Determine the [x, y] coordinate at the center of the cell enclosing the given text.  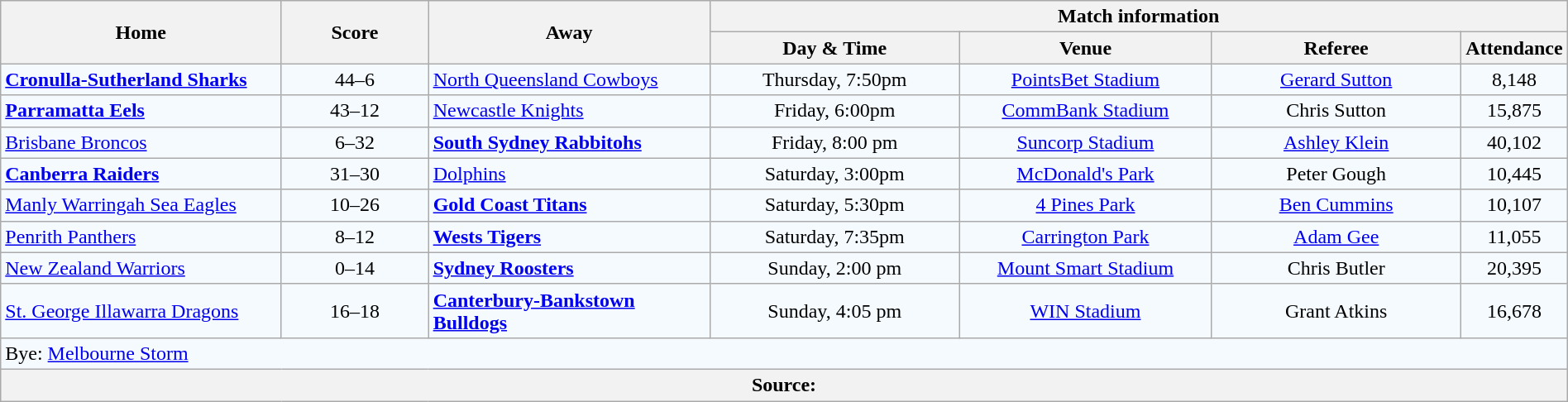
McDonald's Park [1085, 174]
10–26 [355, 205]
Friday, 6:00pm [834, 111]
Penrith Panthers [141, 237]
Newcastle Knights [569, 111]
Day & Time [834, 48]
WIN Stadium [1085, 311]
Canberra Raiders [141, 174]
31–30 [355, 174]
10,445 [1514, 174]
43–12 [355, 111]
4 Pines Park [1085, 205]
Peter Gough [1336, 174]
Referee [1336, 48]
20,395 [1514, 268]
South Sydney Rabbitohs [569, 142]
11,055 [1514, 237]
Saturday, 5:30pm [834, 205]
Home [141, 32]
New Zealand Warriors [141, 268]
40,102 [1514, 142]
CommBank Stadium [1085, 111]
PointsBet Stadium [1085, 79]
16,678 [1514, 311]
Carrington Park [1085, 237]
Wests Tigers [569, 237]
0–14 [355, 268]
Attendance [1514, 48]
Source: [784, 385]
Suncorp Stadium [1085, 142]
Score [355, 32]
Mount Smart Stadium [1085, 268]
Match information [1138, 17]
North Queensland Cowboys [569, 79]
Ashley Klein [1336, 142]
Gold Coast Titans [569, 205]
Chris Sutton [1336, 111]
St. George Illawarra Dragons [141, 311]
Cronulla-Sutherland Sharks [141, 79]
8–12 [355, 237]
15,875 [1514, 111]
Sydney Roosters [569, 268]
Chris Butler [1336, 268]
Venue [1085, 48]
Canterbury-Bankstown Bulldogs [569, 311]
Bye: Melbourne Storm [784, 353]
Saturday, 3:00pm [834, 174]
Dolphins [569, 174]
16–18 [355, 311]
Ben Cummins [1336, 205]
6–32 [355, 142]
Away [569, 32]
Grant Atkins [1336, 311]
Brisbane Broncos [141, 142]
Adam Gee [1336, 237]
Sunday, 4:05 pm [834, 311]
10,107 [1514, 205]
Friday, 8:00 pm [834, 142]
44–6 [355, 79]
8,148 [1514, 79]
Parramatta Eels [141, 111]
Sunday, 2:00 pm [834, 268]
Saturday, 7:35pm [834, 237]
Thursday, 7:50pm [834, 79]
Gerard Sutton [1336, 79]
Manly Warringah Sea Eagles [141, 205]
